For the text-containing cell, return its midpoint in (X, Y) coordinate format. 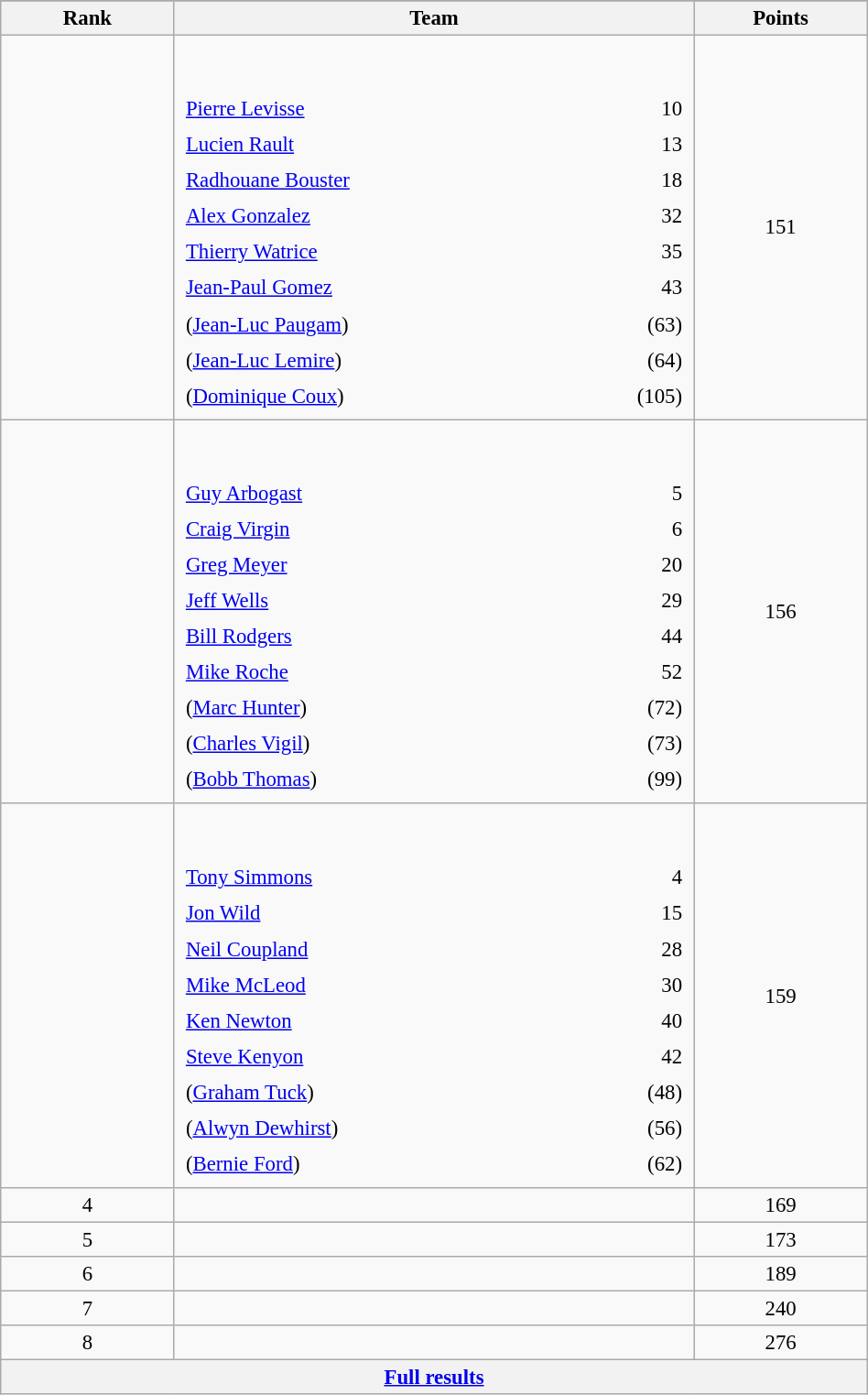
7 (88, 1309)
Ken Newton (379, 1020)
(Dominique Coux) (373, 396)
10 (627, 109)
(105) (627, 396)
Guy Arbogast 5 Craig Virgin 6 Greg Meyer 20 Jeff Wells 29 Bill Rodgers 44 Mike Roche 52 (Marc Hunter) (72) (Charles Vigil) (73) (Bobb Thomas) (99) (434, 612)
Pierre Levisse (373, 109)
(62) (634, 1163)
Guy Arbogast (374, 493)
Mike McLeod (379, 985)
15 (634, 913)
173 (780, 1239)
(Jean-Luc Lemire) (373, 359)
Steve Kenyon (379, 1056)
(Graham Tuck) (379, 1092)
28 (634, 949)
240 (780, 1309)
20 (626, 564)
276 (780, 1343)
(Charles Vigil) (374, 744)
40 (634, 1020)
52 (626, 672)
Alex Gonzalez (373, 216)
(Marc Hunter) (374, 708)
Rank (88, 18)
Radhouane Bouster (373, 180)
(72) (626, 708)
Greg Meyer (374, 564)
(73) (626, 744)
29 (626, 601)
13 (627, 145)
30 (634, 985)
Tony Simmons 4 Jon Wild 15 Neil Coupland 28 Mike McLeod 30 Ken Newton 40 Steve Kenyon 42 (Graham Tuck) (48) (Alwyn Dewhirst) (56) (Bernie Ford) (62) (434, 995)
151 (780, 227)
(Jean-Luc Paugam) (373, 323)
Craig Virgin (374, 529)
Jeff Wells (374, 601)
Tony Simmons (379, 877)
(63) (627, 323)
Mike Roche (374, 672)
156 (780, 612)
Team (434, 18)
(64) (627, 359)
(Alwyn Dewhirst) (379, 1128)
Points (780, 18)
Thierry Watrice (373, 252)
Full results (434, 1378)
Jon Wild (379, 913)
(Bernie Ford) (379, 1163)
Neil Coupland (379, 949)
Lucien Rault (373, 145)
32 (627, 216)
(48) (634, 1092)
(99) (626, 779)
(Bobb Thomas) (374, 779)
43 (627, 288)
Bill Rodgers (374, 637)
18 (627, 180)
Jean-Paul Gomez (373, 288)
44 (626, 637)
(56) (634, 1128)
189 (780, 1274)
169 (780, 1205)
35 (627, 252)
159 (780, 995)
8 (88, 1343)
42 (634, 1056)
